Pinpoint the cell where the given text exists, returning its [X, Y] midpoint coordinate. 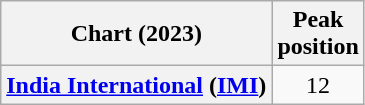
India International (IMI) [136, 85]
Chart (2023) [136, 34]
Peakposition [318, 34]
12 [318, 85]
